Scan for the cell matching the given text and deliver its [x, y] coordinate at center. 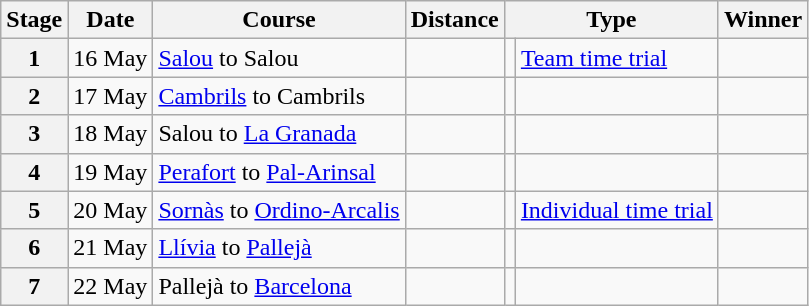
Salou to Salou [279, 58]
20 May [110, 210]
1 [34, 58]
6 [34, 248]
Winner [762, 20]
17 May [110, 96]
Cambrils to Cambrils [279, 96]
3 [34, 134]
Llívia to Pallejà [279, 248]
Date [110, 20]
Individual time trial [616, 210]
4 [34, 172]
18 May [110, 134]
Team time trial [616, 58]
7 [34, 286]
Salou to La Granada [279, 134]
Type [611, 20]
Distance [454, 20]
Perafort to Pal-Arinsal [279, 172]
2 [34, 96]
Stage [34, 20]
Course [279, 20]
Pallejà to Barcelona [279, 286]
16 May [110, 58]
21 May [110, 248]
22 May [110, 286]
19 May [110, 172]
5 [34, 210]
Sornàs to Ordino-Arcalis [279, 210]
